Return [x, y] of the center of cell containing provided text 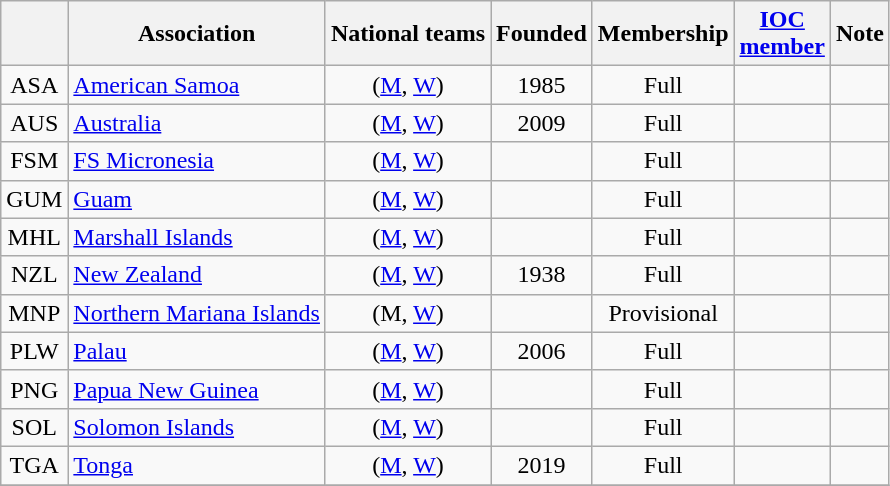
Papua New Guinea [197, 389]
IOC member [782, 34]
Palau [197, 351]
Provisional [663, 313]
ASA [34, 85]
Membership [663, 34]
American Samoa [197, 85]
AUS [34, 123]
Note [860, 34]
2019 [542, 465]
2006 [542, 351]
2009 [542, 123]
Association [197, 34]
Australia [197, 123]
New Zealand [197, 275]
Tonga [197, 465]
Solomon Islands [197, 427]
FSM [34, 161]
1985 [542, 85]
MHL [34, 237]
Founded [542, 34]
PNG [34, 389]
PLW [34, 351]
Guam [197, 199]
FS Micronesia [197, 161]
TGA [34, 465]
Northern Mariana Islands [197, 313]
SOL [34, 427]
National teams [408, 34]
1938 [542, 275]
NZL [34, 275]
MNP [34, 313]
Marshall Islands [197, 237]
GUM [34, 199]
